Search for the cell housing the specified text and yield its [x, y] center coordinate. 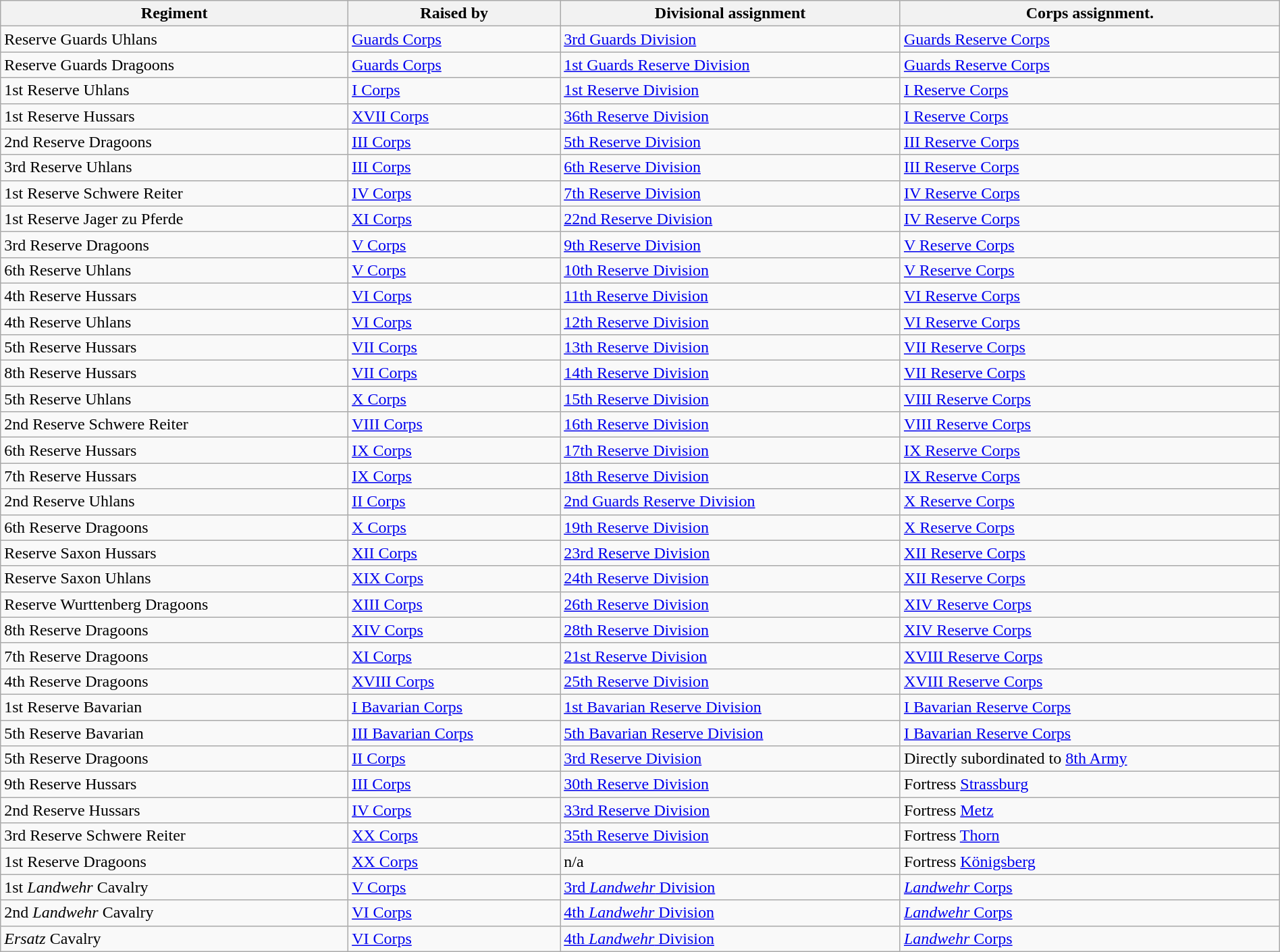
2nd Reserve Schwere Reiter [174, 425]
7th Reserve Hussars [174, 476]
VIII Corps [454, 425]
12th Reserve Division [730, 322]
3rd Reserve Dragoons [174, 244]
5th Bavarian Reserve Division [730, 733]
19th Reserve Division [730, 527]
26th Reserve Division [730, 604]
3rd Reserve Division [730, 759]
35th Reserve Division [730, 836]
14th Reserve Division [730, 373]
3rd Landwehr Division [730, 887]
Reserve Guards Dragoons [174, 65]
33rd Reserve Division [730, 810]
I Corps [454, 90]
10th Reserve Division [730, 270]
XIV Corps [454, 630]
XII Corps [454, 553]
22nd Reserve Division [730, 219]
11th Reserve Division [730, 296]
28th Reserve Division [730, 630]
Reserve Saxon Hussars [174, 553]
36th Reserve Division [730, 116]
XIII Corps [454, 604]
6th Reserve Division [730, 167]
n/a [730, 862]
18th Reserve Division [730, 476]
Fortress Strassburg [1090, 785]
Corps assignment. [1090, 14]
21st Reserve Division [730, 656]
25th Reserve Division [730, 681]
Regiment [174, 14]
4th Reserve Uhlans [174, 322]
Reserve Wurttenberg Dragoons [174, 604]
Fortress Thorn [1090, 836]
1st Reserve Jager zu Pferde [174, 219]
1st Reserve Bavarian [174, 707]
6th Reserve Hussars [174, 450]
2nd Reserve Hussars [174, 810]
XIX Corps [454, 579]
3rd Reserve Uhlans [174, 167]
3rd Reserve Schwere Reiter [174, 836]
8th Reserve Dragoons [174, 630]
1st Bavarian Reserve Division [730, 707]
1st Reserve Dragoons [174, 862]
Reserve Saxon Uhlans [174, 579]
1st Reserve Division [730, 90]
Fortress Königsberg [1090, 862]
XVII Corps [454, 116]
13th Reserve Division [730, 348]
2nd Reserve Uhlans [174, 502]
5th Reserve Division [730, 142]
Reserve Guards Uhlans [174, 39]
XVIII Corps [454, 681]
Raised by [454, 14]
8th Reserve Hussars [174, 373]
9th Reserve Hussars [174, 785]
1st Reserve Uhlans [174, 90]
1st Guards Reserve Division [730, 65]
III Bavarian Corps [454, 733]
4th Reserve Hussars [174, 296]
3rd Guards Division [730, 39]
9th Reserve Division [730, 244]
7th Reserve Division [730, 193]
5th Reserve Dragoons [174, 759]
16th Reserve Division [730, 425]
6th Reserve Uhlans [174, 270]
24th Reserve Division [730, 579]
5th Reserve Hussars [174, 348]
6th Reserve Dragoons [174, 527]
Divisional assignment [730, 14]
2nd Reserve Dragoons [174, 142]
I Bavarian Corps [454, 707]
30th Reserve Division [730, 785]
5th Reserve Uhlans [174, 399]
15th Reserve Division [730, 399]
7th Reserve Dragoons [174, 656]
1st Landwehr Cavalry [174, 887]
4th Reserve Dragoons [174, 681]
1st Reserve Hussars [174, 116]
5th Reserve Bavarian [174, 733]
1st Reserve Schwere Reiter [174, 193]
Ersatz Cavalry [174, 938]
23rd Reserve Division [730, 553]
2nd Landwehr Cavalry [174, 913]
17th Reserve Division [730, 450]
Directly subordinated to 8th Army [1090, 759]
2nd Guards Reserve Division [730, 502]
Fortress Metz [1090, 810]
